Output the (X, Y) coordinate of the center of the cell containing the given text.  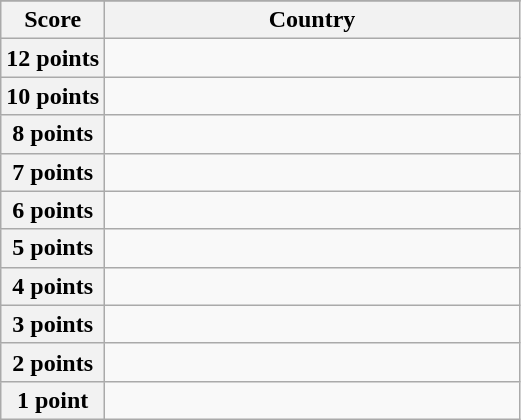
7 points (53, 172)
1 point (53, 400)
Score (53, 20)
8 points (53, 134)
2 points (53, 362)
3 points (53, 324)
10 points (53, 96)
12 points (53, 58)
Country (312, 20)
5 points (53, 248)
6 points (53, 210)
4 points (53, 286)
